Extract the (X, Y) coordinate from the center of the cell holding the provided text.  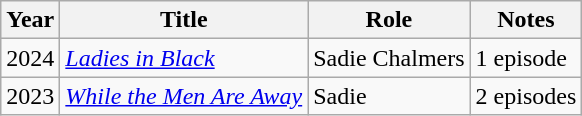
Year (30, 20)
While the Men Are Away (184, 96)
2024 (30, 58)
1 episode (526, 58)
Sadie Chalmers (389, 58)
2 episodes (526, 96)
Notes (526, 20)
Role (389, 20)
Title (184, 20)
Ladies in Black (184, 58)
2023 (30, 96)
Sadie (389, 96)
